From the cell containing the given text, extract its center point as [X, Y] coordinate. 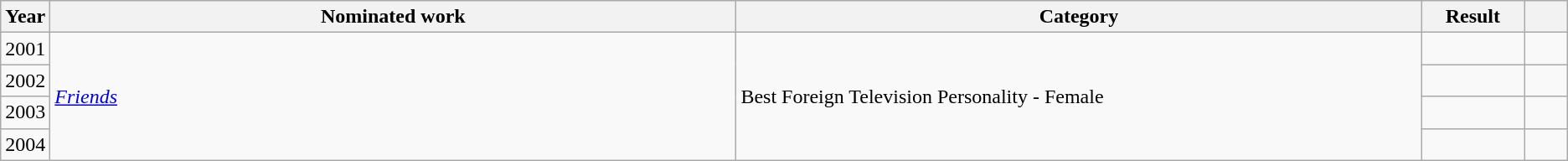
2001 [25, 49]
Category [1079, 17]
2002 [25, 80]
2004 [25, 144]
Best Foreign Television Personality - Female [1079, 96]
Result [1473, 17]
2003 [25, 112]
Friends [394, 96]
Nominated work [394, 17]
Year [25, 17]
